Detect which cell encompasses the target text, then output its [x, y] center coordinate. 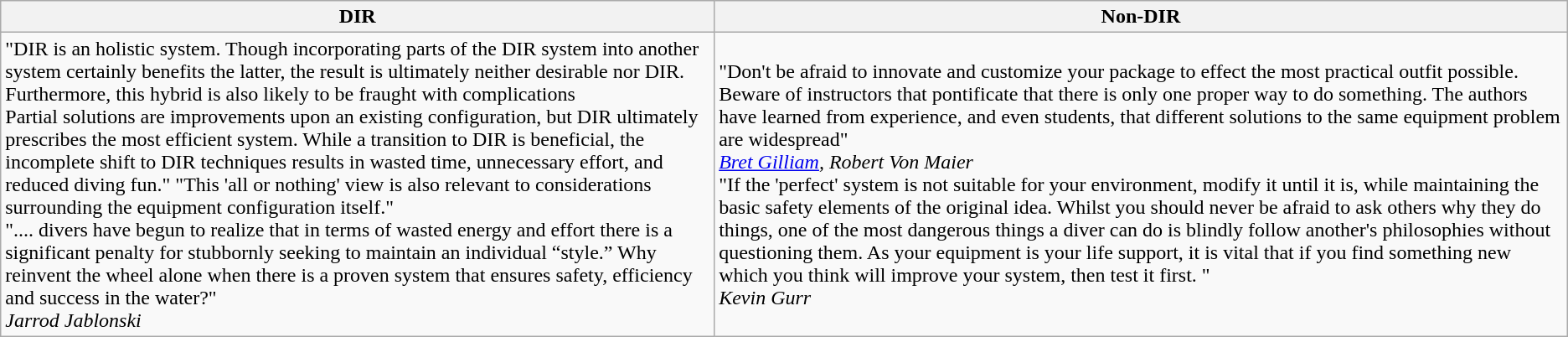
DIR [358, 17]
Non-DIR [1141, 17]
